Pinpoint the cell where the given text exists, returning its (X, Y) midpoint coordinate. 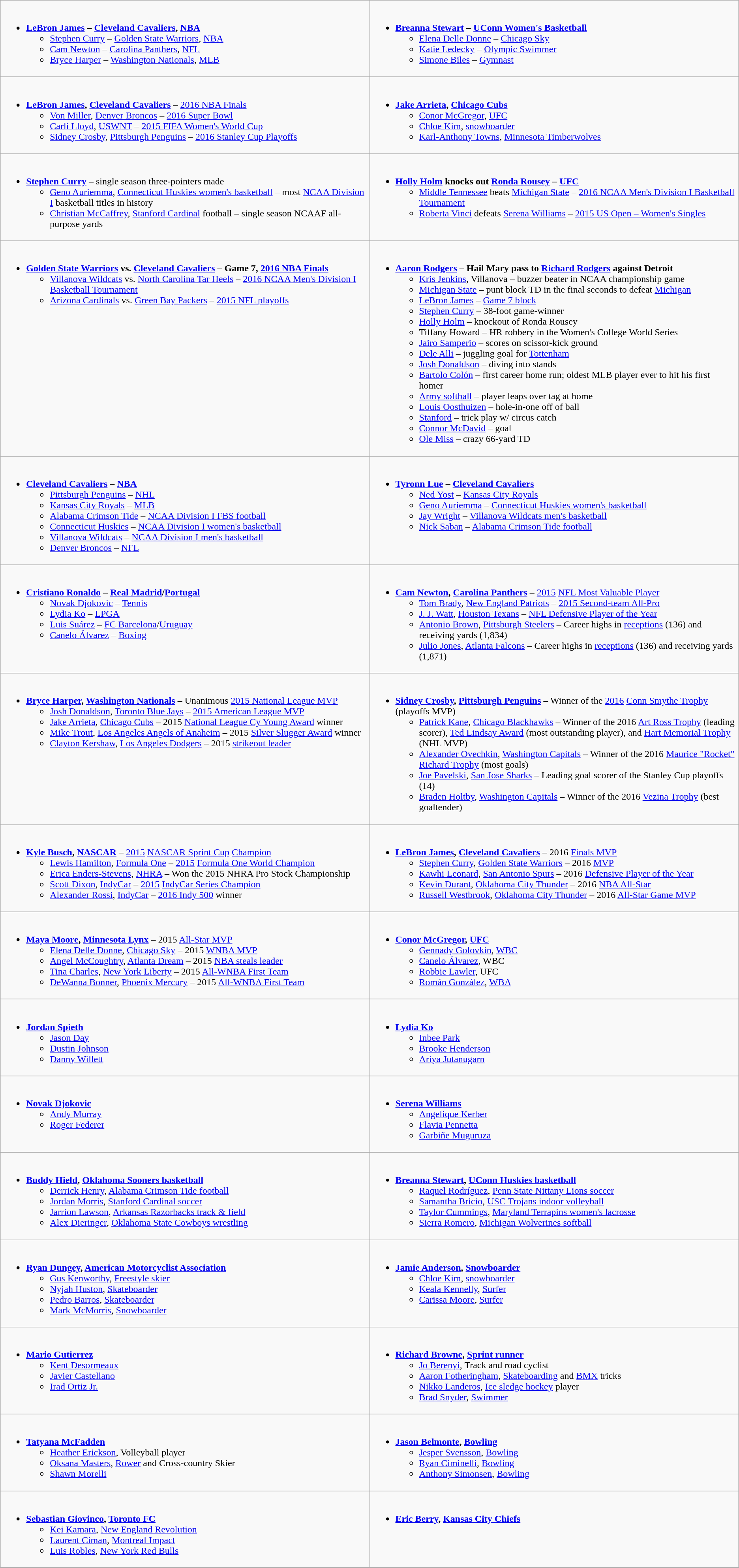
Sebastian Giovinco, Toronto FCKei Kamara, New England RevolutionLaurent Ciman, Montreal ImpactLuis Robles, New York Red Bulls (185, 1529)
Jason Belmonte, BowlingJesper Svensson, BowlingRyan Ciminelli, BowlingAnthony Simonsen, Bowling (554, 1453)
Breanna Stewart – UConn Women's BasketballElena Delle Donne – Chicago SkyKatie Ledecky – Olympic SwimmerSimone Biles – Gymnast (554, 39)
Mario GutierrezKent DesormeauxJavier CastellanoIrad Ortiz Jr. (185, 1371)
Jordan SpiethJason DayDustin JohnsonDanny Willett (185, 1037)
Novak DjokovicAndy MurrayRoger Federer (185, 1114)
Tatyana McFaddenHeather Erickson, Volleyball playerOksana Masters, Rower and Cross-country SkierShawn Morelli (185, 1453)
Lydia KoInbee ParkBrooke HendersonAriya Jutanugarn (554, 1037)
Eric Berry, Kansas City Chiefs (554, 1529)
Serena WilliamsAngelique KerberFlavia PennettaGarbiñe Muguruza (554, 1114)
Cristiano Ronaldo – Real Madrid/PortugalNovak Djokovic – TennisLydia Ko – LPGALuis Suárez – FC Barcelona/UruguayCanelo Álvarez – Boxing (185, 619)
Jamie Anderson, SnowboarderChloe Kim, snowboarderKeala Kennelly, SurferCarissa Moore, Surfer (554, 1283)
Jake Arrieta, Chicago CubsConor McGregor, UFCChloe Kim, snowboarderKarl-Anthony Towns, Minnesota Timberwolves (554, 115)
Conor McGregor, UFCGennady Golovkin, WBCCanelo Álvarez, WBCRobbie Lawler, UFCRomán González, WBA (554, 956)
